Pinpoint the cell where the given text exists, returning its [x, y] midpoint coordinate. 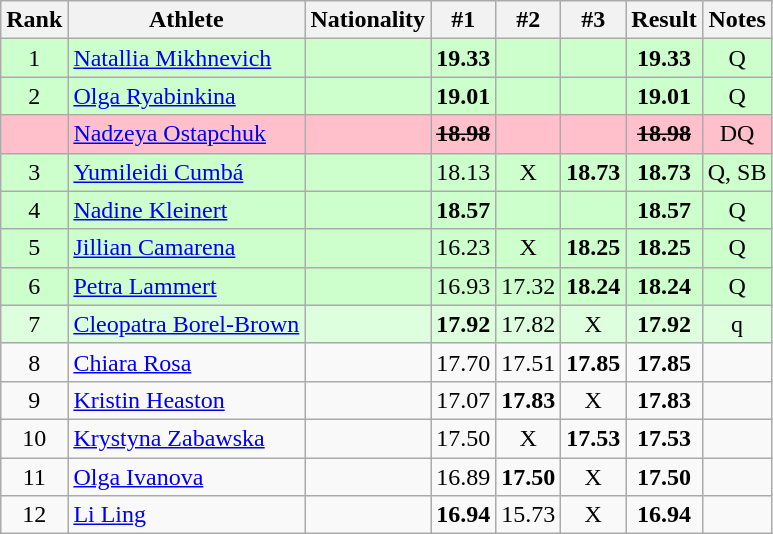
4 [34, 210]
17.82 [528, 324]
Athlete [186, 20]
Result [664, 20]
DQ [737, 134]
Q, SB [737, 172]
2 [34, 96]
Jillian Camarena [186, 248]
Olga Ryabinkina [186, 96]
q [737, 324]
18.13 [464, 172]
10 [34, 438]
9 [34, 400]
Chiara Rosa [186, 362]
#2 [528, 20]
#1 [464, 20]
17.32 [528, 286]
8 [34, 362]
Yumileidi Cumbá [186, 172]
Petra Lammert [186, 286]
Krystyna Zabawska [186, 438]
11 [34, 477]
17.07 [464, 400]
16.89 [464, 477]
#3 [594, 20]
Olga Ivanova [186, 477]
17.51 [528, 362]
Nadine Kleinert [186, 210]
Natallia Mikhnevich [186, 58]
Rank [34, 20]
Nationality [368, 20]
3 [34, 172]
1 [34, 58]
12 [34, 515]
Kristin Heaston [186, 400]
16.93 [464, 286]
7 [34, 324]
Notes [737, 20]
15.73 [528, 515]
Li Ling [186, 515]
Nadzeya Ostapchuk [186, 134]
6 [34, 286]
17.70 [464, 362]
16.23 [464, 248]
Cleopatra Borel-Brown [186, 324]
5 [34, 248]
